Return (X, Y) of the center of cell containing provided text 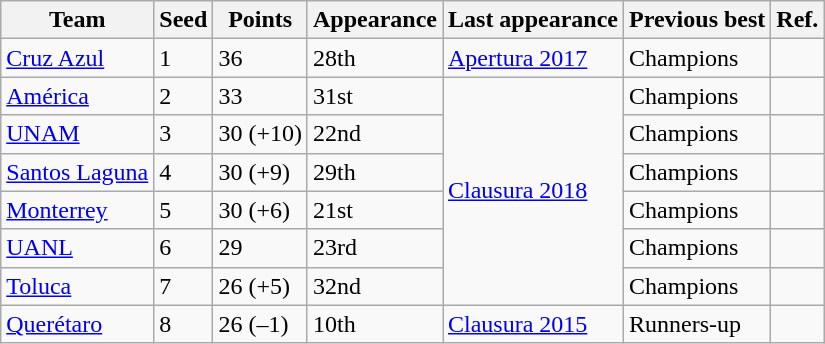
1 (184, 58)
Querétaro (78, 324)
2 (184, 96)
Runners-up (698, 324)
4 (184, 172)
Monterrey (78, 210)
31st (374, 96)
Clausura 2015 (532, 324)
UANL (78, 248)
5 (184, 210)
Appearance (374, 20)
Cruz Azul (78, 58)
UNAM (78, 134)
Last appearance (532, 20)
Ref. (798, 20)
28th (374, 58)
3 (184, 134)
Seed (184, 20)
Clausura 2018 (532, 191)
Toluca (78, 286)
Apertura 2017 (532, 58)
6 (184, 248)
30 (+9) (260, 172)
Previous best (698, 20)
29th (374, 172)
33 (260, 96)
Santos Laguna (78, 172)
23rd (374, 248)
Team (78, 20)
29 (260, 248)
8 (184, 324)
América (78, 96)
Points (260, 20)
32nd (374, 286)
22nd (374, 134)
21st (374, 210)
26 (+5) (260, 286)
10th (374, 324)
36 (260, 58)
30 (+10) (260, 134)
30 (+6) (260, 210)
7 (184, 286)
26 (–1) (260, 324)
